Provide the [x, y] coordinate of the cell's center where the given text is located.  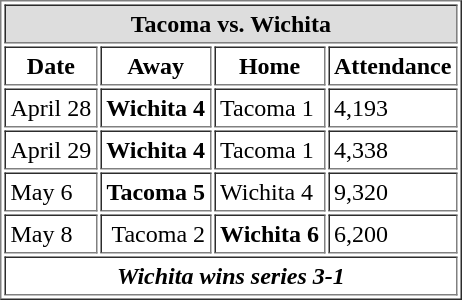
6,200 [392, 234]
Tacoma 2 [156, 234]
Attendance [392, 66]
Wichita 6 [270, 234]
April 28 [50, 108]
Tacoma vs. Wichita [230, 24]
9,320 [392, 192]
May 8 [50, 234]
May 6 [50, 192]
Wichita wins series 3-1 [230, 276]
Home [270, 66]
4,338 [392, 150]
April 29 [50, 150]
Away [156, 66]
Date [50, 66]
4,193 [392, 108]
Tacoma 5 [156, 192]
